Search for the cell housing the specified text and yield its [X, Y] center coordinate. 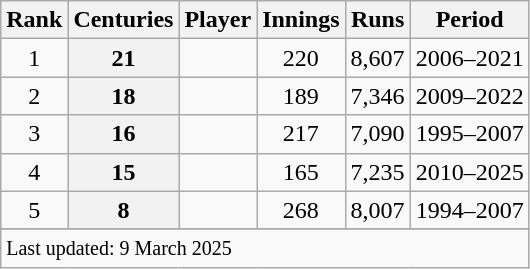
7,235 [378, 172]
2 [34, 96]
1 [34, 58]
165 [301, 172]
Last updated: 9 March 2025 [265, 248]
1995–2007 [470, 134]
7,346 [378, 96]
5 [34, 210]
Centuries [124, 20]
189 [301, 96]
2009–2022 [470, 96]
4 [34, 172]
8 [124, 210]
18 [124, 96]
2010–2025 [470, 172]
2006–2021 [470, 58]
3 [34, 134]
1994–2007 [470, 210]
217 [301, 134]
8,007 [378, 210]
220 [301, 58]
16 [124, 134]
8,607 [378, 58]
Rank [34, 20]
15 [124, 172]
7,090 [378, 134]
Period [470, 20]
21 [124, 58]
Innings [301, 20]
Runs [378, 20]
268 [301, 210]
Player [218, 20]
